Detect which cell encompasses the target text, then output its [x, y] center coordinate. 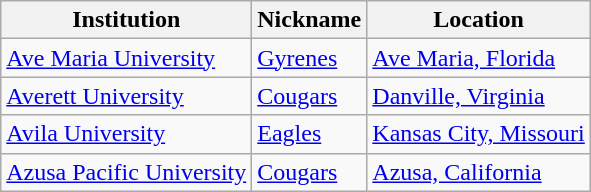
Azusa Pacific University [126, 172]
Azusa, California [479, 172]
Danville, Virginia [479, 96]
Eagles [310, 134]
Ave Maria University [126, 58]
Nickname [310, 20]
Institution [126, 20]
Kansas City, Missouri [479, 134]
Avila University [126, 134]
Averett University [126, 96]
Location [479, 20]
Gyrenes [310, 58]
Ave Maria, Florida [479, 58]
